Return (x, y) of the center of cell containing provided text 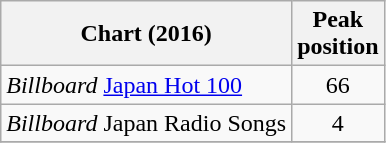
4 (338, 123)
Peakposition (338, 34)
Billboard Japan Hot 100 (146, 85)
Billboard Japan Radio Songs (146, 123)
66 (338, 85)
Chart (2016) (146, 34)
